Find where the given text appears and provide that cell's center as [x, y] coordinate. 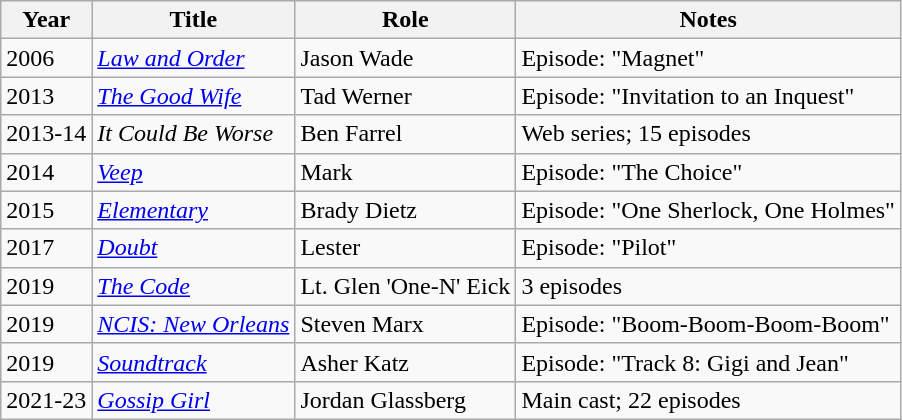
Episode: "One Sherlock, One Holmes" [708, 210]
2017 [46, 248]
2006 [46, 58]
Title [194, 20]
Soundtrack [194, 362]
It Could Be Worse [194, 134]
Lester [406, 248]
Episode: "Pilot" [708, 248]
2014 [46, 172]
Elementary [194, 210]
3 episodes [708, 286]
Jason Wade [406, 58]
Main cast; 22 episodes [708, 400]
Gossip Girl [194, 400]
Mark [406, 172]
2013-14 [46, 134]
Brady Dietz [406, 210]
Lt. Glen 'One-N' Eick [406, 286]
Law and Order [194, 58]
Asher Katz [406, 362]
Role [406, 20]
Notes [708, 20]
Steven Marx [406, 324]
The Code [194, 286]
Jordan Glassberg [406, 400]
Episode: "Track 8: Gigi and Jean" [708, 362]
Year [46, 20]
Episode: "Boom-Boom-Boom-Boom" [708, 324]
2021-23 [46, 400]
Web series; 15 episodes [708, 134]
Tad Werner [406, 96]
Episode: "The Choice" [708, 172]
2013 [46, 96]
Ben Farrel [406, 134]
Episode: "Magnet" [708, 58]
The Good Wife [194, 96]
NCIS: New Orleans [194, 324]
Episode: "Invitation to an Inquest" [708, 96]
2015 [46, 210]
Doubt [194, 248]
Veep [194, 172]
